Capture the cell that displays the provided text and extract its (X, Y) central coordinate. 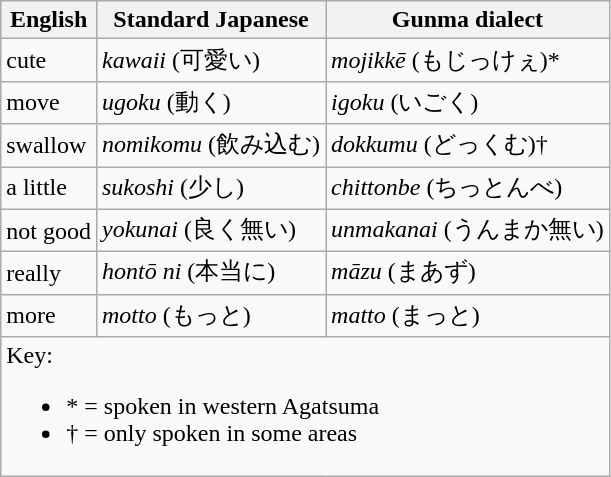
nomikomu (飲み込む) (210, 146)
cute (49, 60)
igoku (いごく) (468, 102)
dokkumu (どっくむ)† (468, 146)
Gunma dialect (468, 20)
chittonbe (ちっとんべ) (468, 188)
Key:* = spoken in western Agatsuma† = only spoken in some areas (305, 407)
māzu (まあず) (468, 274)
kawaii (可愛い) (210, 60)
Standard Japanese (210, 20)
unmakanai (うんまか無い) (468, 230)
motto (もっと) (210, 316)
not good (49, 230)
really (49, 274)
ugoku (動く) (210, 102)
sukoshi (少し) (210, 188)
more (49, 316)
move (49, 102)
swallow (49, 146)
hontō ni (本当に) (210, 274)
mojikkē (もじっけぇ)* (468, 60)
matto (まっと) (468, 316)
English (49, 20)
yokunai (良く無い) (210, 230)
a little (49, 188)
